From the cell containing the given text, extract its center point as (X, Y) coordinate. 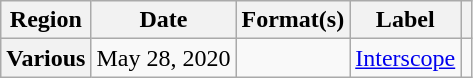
Region (46, 20)
Interscope (406, 58)
Format(s) (293, 20)
May 28, 2020 (164, 58)
Date (164, 20)
Label (406, 20)
Various (46, 58)
